Identify which cell holds the provided text, then report its [x, y] central coordinate. 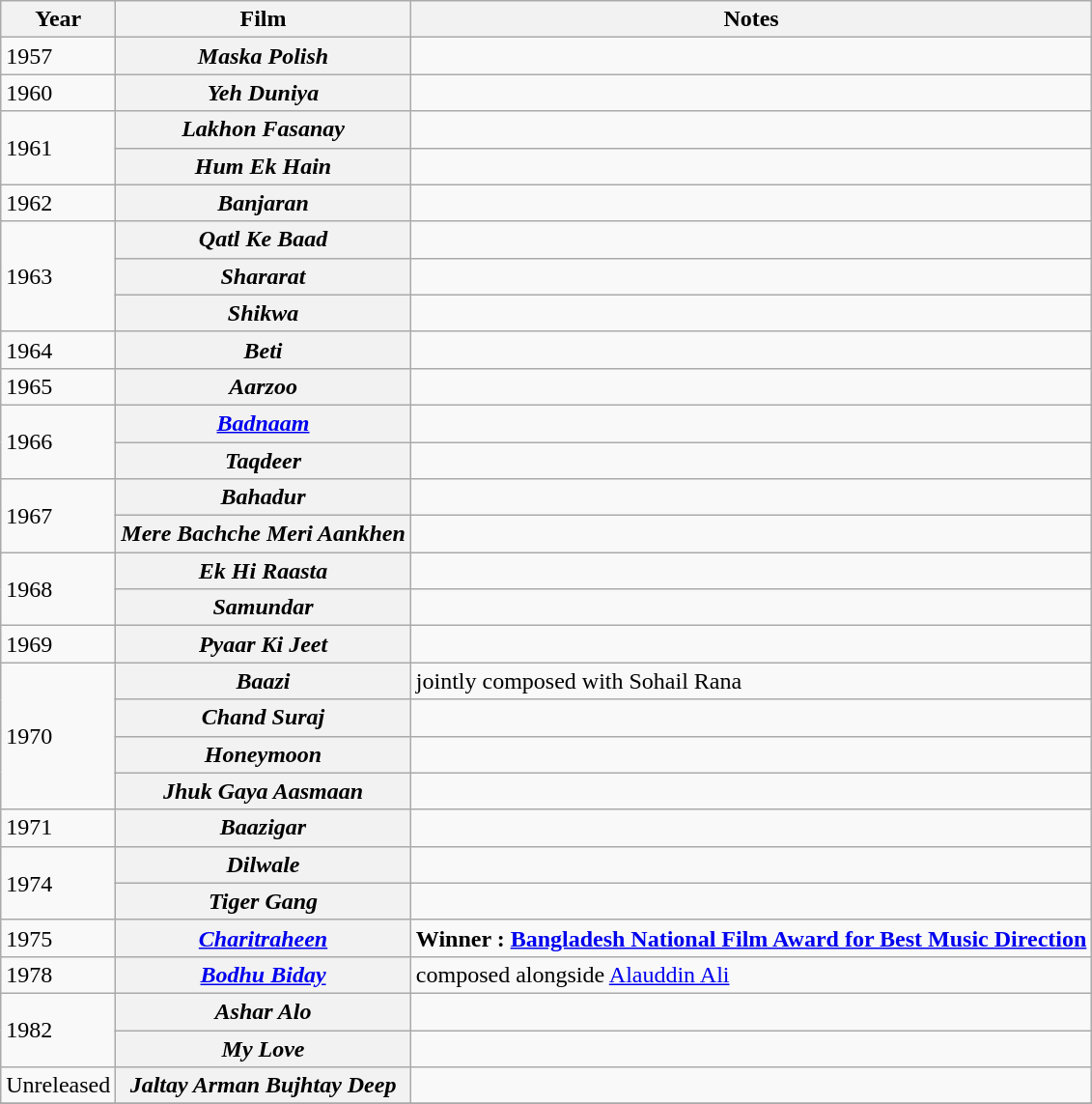
Bahadur [264, 497]
1971 [58, 828]
Shararat [264, 276]
Hum Ek Hain [264, 166]
1982 [58, 1030]
Year [58, 19]
Charitraheen [264, 938]
1964 [58, 350]
Ashar Alo [264, 1011]
Ek Hi Raasta [264, 571]
Jhuk Gaya Aasmaan [264, 791]
1968 [58, 589]
Dilwale [264, 864]
My Love [264, 1048]
Tiger Gang [264, 901]
Honeymoon [264, 754]
1965 [58, 386]
1967 [58, 516]
1970 [58, 736]
1969 [58, 644]
Baazi [264, 681]
Baazigar [264, 828]
Jaltay Arman Bujhtay Deep [264, 1086]
composed alongside Alauddin Ali [751, 975]
Chand Suraj [264, 718]
Unreleased [58, 1086]
Winner : Bangladesh National Film Award for Best Music Direction [751, 938]
Badnaam [264, 423]
Notes [751, 19]
Yeh Duniya [264, 93]
Taqdeer [264, 461]
Banjaran [264, 203]
Beti [264, 350]
Film [264, 19]
Qatl Ke Baad [264, 240]
Pyaar Ki Jeet [264, 644]
1961 [58, 148]
Maska Polish [264, 56]
1963 [58, 276]
1957 [58, 56]
Bodhu Biday [264, 975]
1975 [58, 938]
Samundar [264, 608]
Lakhon Fasanay [264, 129]
1960 [58, 93]
1974 [58, 883]
jointly composed with Sohail Rana [751, 681]
1966 [58, 441]
Aarzoo [264, 386]
Mere Bachche Meri Aankhen [264, 534]
1978 [58, 975]
1962 [58, 203]
Shikwa [264, 313]
